Return the [x, y] coordinate for the center point of the cell that contains the specified text.  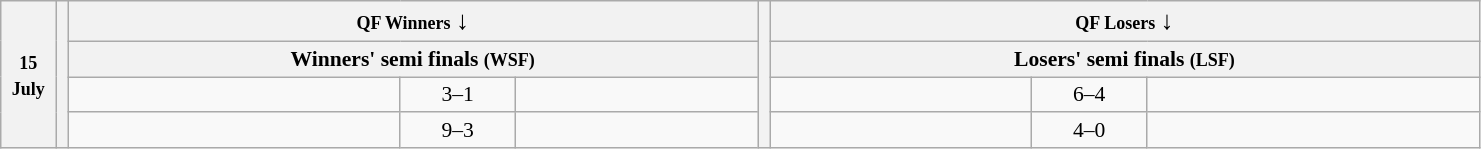
QF Losers ↓ [1125, 21]
4–0 [1090, 131]
QF Winners ↓ [413, 21]
3–1 [458, 95]
15July [28, 74]
Winners' semi finals (WSF) [413, 59]
6–4 [1090, 95]
Losers' semi finals (LSF) [1125, 59]
9–3 [458, 131]
